Determine the (X, Y) coordinate at the center of the cell enclosing the given text.  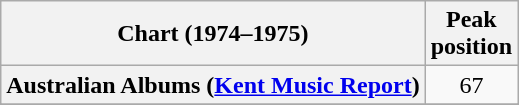
67 (471, 85)
Peakposition (471, 34)
Chart (1974–1975) (213, 34)
Australian Albums (Kent Music Report) (213, 85)
